Capture the cell that displays the provided text and extract its [X, Y] central coordinate. 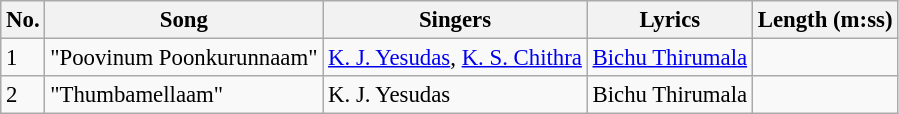
Lyrics [670, 20]
No. [23, 20]
2 [23, 95]
"Thumbamellaam" [184, 95]
Song [184, 20]
Singers [455, 20]
K. J. Yesudas [455, 95]
K. J. Yesudas, K. S. Chithra [455, 58]
Length (m:ss) [824, 20]
"Poovinum Poonkurunnaam" [184, 58]
1 [23, 58]
